Detect which cell encompasses the target text, then output its [x, y] center coordinate. 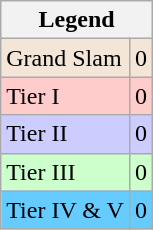
Tier II [66, 134]
Tier I [66, 96]
Tier IV & V [66, 210]
Grand Slam [66, 58]
Legend [77, 20]
Tier III [66, 172]
